Output the [x, y] coordinate of the center of the cell containing the given text.  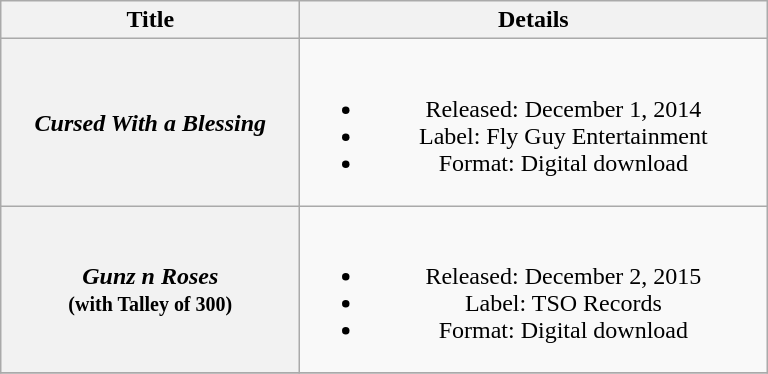
Released: December 1, 2014Label: Fly Guy EntertainmentFormat: Digital download [534, 122]
Gunz n Roses(with Talley of 300) [150, 290]
Details [534, 20]
Released: December 2, 2015Label: TSO RecordsFormat: Digital download [534, 290]
Title [150, 20]
Cursed With a Blessing [150, 122]
